From the cell containing the given text, extract its center point as (x, y) coordinate. 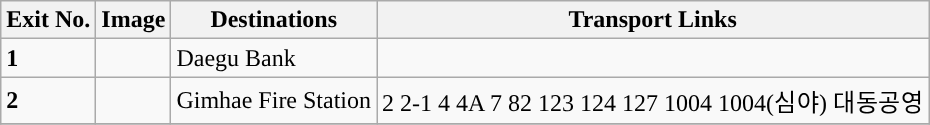
Gimhae Fire Station (274, 100)
1 (48, 58)
Image (134, 20)
Destinations (274, 20)
Exit No. (48, 20)
Transport Links (653, 20)
2 (48, 100)
Daegu Bank (274, 58)
2 2-1 4 4A 7 82 123 124 127 1004 1004(심야) 대동공영 (653, 100)
